Capture the cell that displays the provided text and extract its (X, Y) central coordinate. 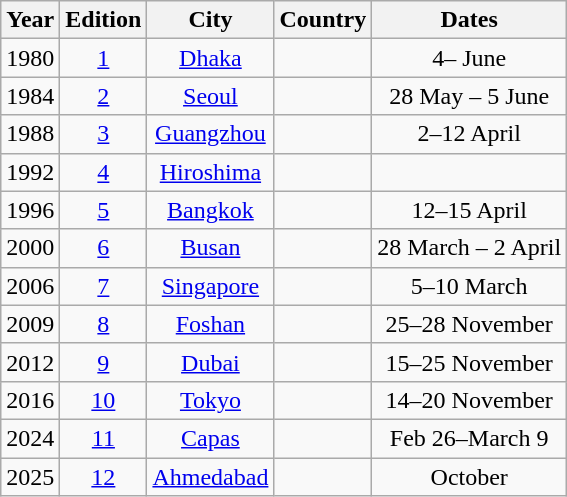
4– June (470, 58)
28 May – 5 June (470, 96)
2000 (30, 248)
Guangzhou (210, 134)
Busan (210, 248)
2012 (30, 362)
9 (104, 362)
October (470, 477)
Edition (104, 20)
7 (104, 286)
1980 (30, 58)
3 (104, 134)
5 (104, 210)
Seoul (210, 96)
Dubai (210, 362)
1984 (30, 96)
4 (104, 172)
2006 (30, 286)
8 (104, 324)
Country (323, 20)
2009 (30, 324)
Dates (470, 20)
1988 (30, 134)
2 (104, 96)
1 (104, 58)
Singapore (210, 286)
1996 (30, 210)
Tokyo (210, 400)
15–25 November (470, 362)
11 (104, 438)
Capas (210, 438)
2016 (30, 400)
Hiroshima (210, 172)
2025 (30, 477)
10 (104, 400)
City (210, 20)
1992 (30, 172)
Ahmedabad (210, 477)
6 (104, 248)
2024 (30, 438)
25–28 November (470, 324)
Bangkok (210, 210)
Year (30, 20)
5–10 March (470, 286)
12–15 April (470, 210)
28 March – 2 April (470, 248)
Feb 26–March 9 (470, 438)
Dhaka (210, 58)
2–12 April (470, 134)
14–20 November (470, 400)
Foshan (210, 324)
12 (104, 477)
